Identify which cell holds the provided text, then report its [X, Y] central coordinate. 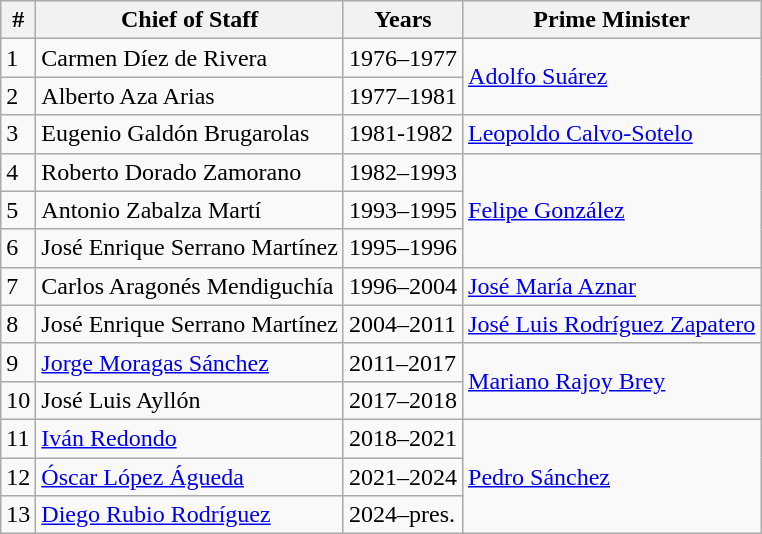
2021–2024 [402, 477]
8 [18, 324]
2018–2021 [402, 438]
José Luis Rodríguez Zapatero [612, 324]
4 [18, 172]
Years [402, 20]
13 [18, 515]
Jorge Moragas Sánchez [190, 362]
Prime Minister [612, 20]
1 [18, 58]
3 [18, 134]
Roberto Dorado Zamorano [190, 172]
7 [18, 286]
Antonio Zabalza Martí [190, 210]
2024–pres. [402, 515]
1977–1981 [402, 96]
5 [18, 210]
Eugenio Galdón Brugarolas [190, 134]
1976–1977 [402, 58]
Adolfo Suárez [612, 77]
Pedro Sánchez [612, 476]
11 [18, 438]
2017–2018 [402, 400]
1995–1996 [402, 248]
2004–2011 [402, 324]
1981-1982 [402, 134]
Felipe González [612, 210]
6 [18, 248]
2 [18, 96]
Chief of Staff [190, 20]
Mariano Rajoy Brey [612, 381]
José Luis Ayllón [190, 400]
José María Aznar [612, 286]
Óscar López Águeda [190, 477]
9 [18, 362]
Diego Rubio Rodríguez [190, 515]
12 [18, 477]
2011–2017 [402, 362]
10 [18, 400]
Iván Redondo [190, 438]
1996–2004 [402, 286]
Carmen Díez de Rivera [190, 58]
Alberto Aza Arias [190, 96]
1982–1993 [402, 172]
Leopoldo Calvo-Sotelo [612, 134]
1993–1995 [402, 210]
Carlos Aragonés Mendiguchía [190, 286]
# [18, 20]
